Provide the [X, Y] coordinate of the cell's center where the given text is located.  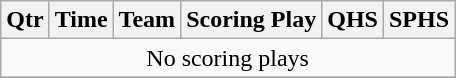
Team [147, 20]
SPHS [418, 20]
No scoring plays [228, 58]
Scoring Play [252, 20]
Time [81, 20]
Qtr [25, 20]
QHS [353, 20]
